Return (X, Y) of the center of cell containing provided text 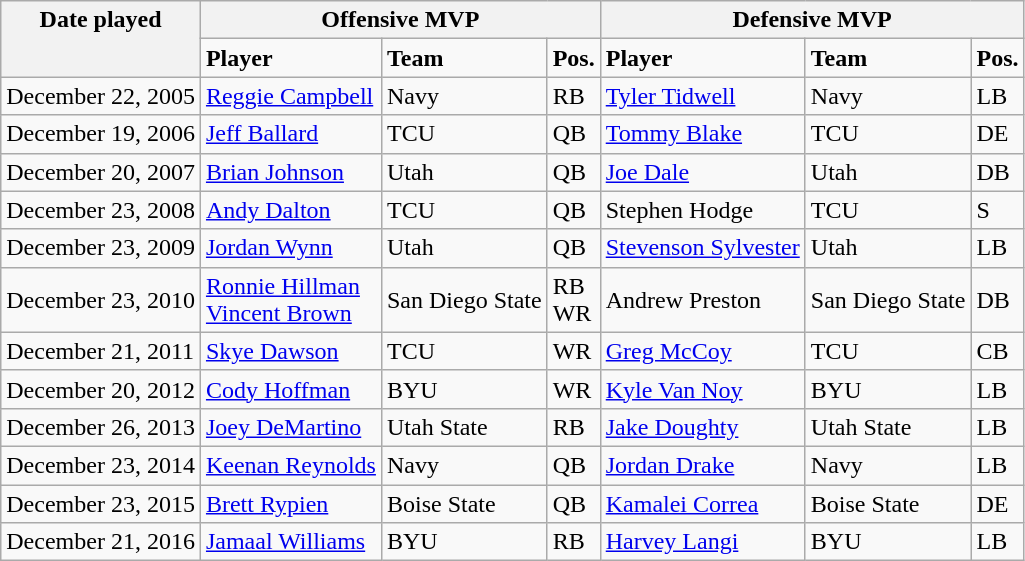
Jordan Wynn (290, 248)
Skye Dawson (290, 351)
Offensive MVP (400, 20)
Joe Dale (702, 172)
Cody Hoffman (290, 389)
Kamalei Correa (702, 503)
December 23, 2008 (101, 210)
December 23, 2009 (101, 248)
December 20, 2007 (101, 172)
Keenan Reynolds (290, 465)
Ronnie HillmanVincent Brown (290, 300)
Jeff Ballard (290, 134)
Date played (101, 39)
December 23, 2014 (101, 465)
Greg McCoy (702, 351)
S (998, 210)
December 23, 2015 (101, 503)
Reggie Campbell (290, 96)
Defensive MVP (812, 20)
Joey DeMartino (290, 427)
December 23, 2010 (101, 300)
Brian Johnson (290, 172)
December 19, 2006 (101, 134)
Jamaal Williams (290, 542)
December 22, 2005 (101, 96)
Jake Doughty (702, 427)
Brett Rypien (290, 503)
RBWR (574, 300)
Tyler Tidwell (702, 96)
Andy Dalton (290, 210)
Harvey Langi (702, 542)
Jordan Drake (702, 465)
Stevenson Sylvester (702, 248)
Stephen Hodge (702, 210)
Tommy Blake (702, 134)
December 26, 2013 (101, 427)
CB (998, 351)
Andrew Preston (702, 300)
December 21, 2016 (101, 542)
December 21, 2011 (101, 351)
December 20, 2012 (101, 389)
Kyle Van Noy (702, 389)
